Extract the (X, Y) coordinate from the center of the cell holding the provided text.  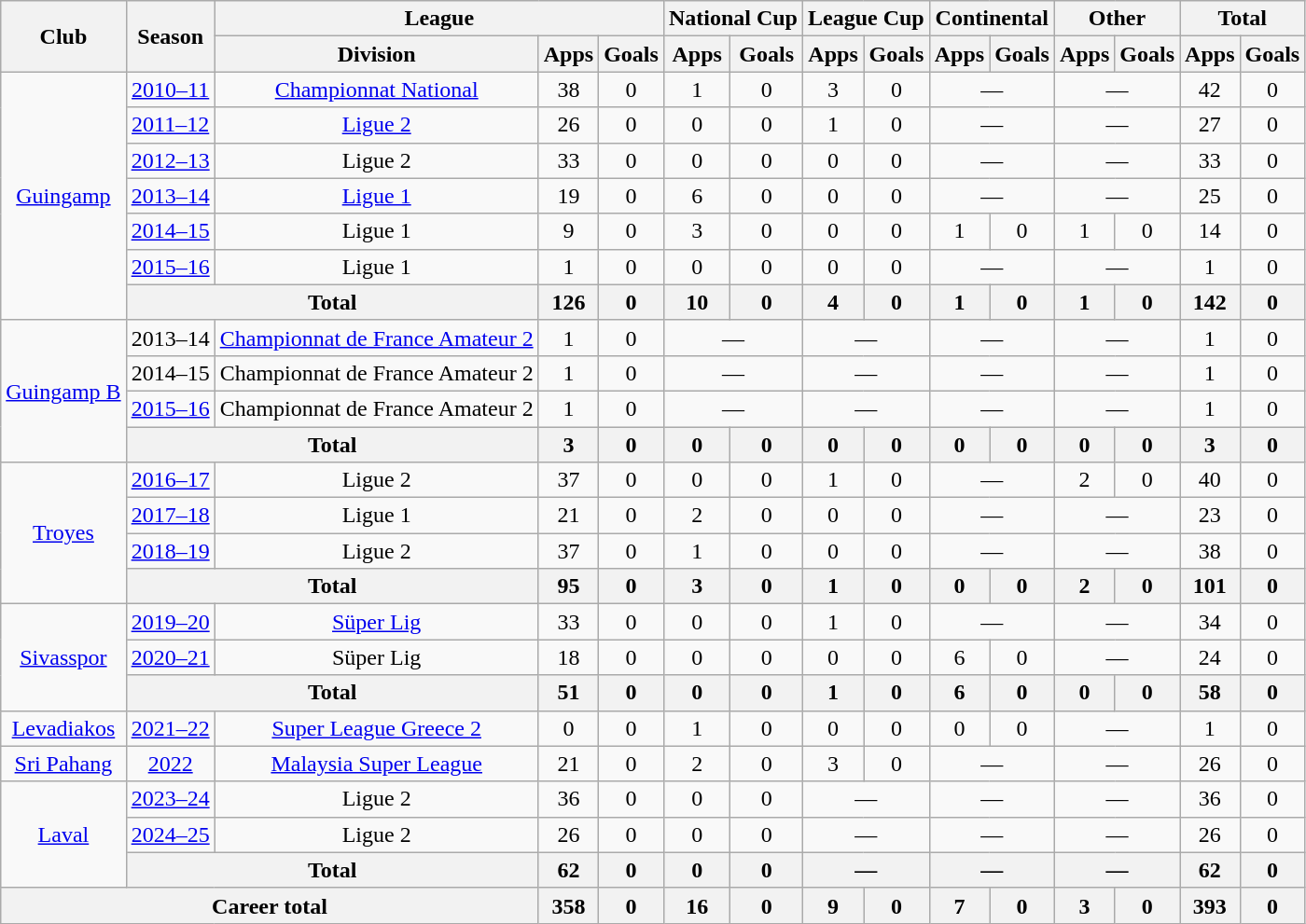
101 (1210, 586)
2022 (170, 764)
7 (959, 905)
58 (1210, 693)
126 (568, 302)
Career total (270, 905)
10 (697, 302)
Sivasspor (63, 657)
51 (568, 693)
Sri Pahang (63, 764)
2018–19 (170, 551)
142 (1210, 302)
393 (1210, 905)
Guingamp (63, 196)
Malaysia Super League (377, 764)
16 (697, 905)
2011–12 (170, 125)
4 (832, 302)
2010–11 (170, 90)
Season (170, 36)
23 (1210, 516)
2017–18 (170, 516)
Continental (992, 19)
League (438, 19)
2019–20 (170, 622)
2012–13 (170, 160)
Laval (63, 834)
Guingamp B (63, 391)
Super League Greece 2 (377, 728)
National Cup (733, 19)
Club (63, 36)
24 (1210, 657)
40 (1210, 480)
34 (1210, 622)
2016–17 (170, 480)
18 (568, 657)
Championnat National (377, 90)
25 (1210, 196)
2021–22 (170, 728)
Division (377, 54)
League Cup (866, 19)
14 (1210, 231)
2020–21 (170, 657)
2024–25 (170, 834)
Troyes (63, 533)
95 (568, 586)
358 (568, 905)
Other (1117, 19)
19 (568, 196)
2023–24 (170, 799)
Levadiakos (63, 728)
42 (1210, 90)
27 (1210, 125)
